Return the (X, Y) coordinate for the center point of the cell that contains the specified text.  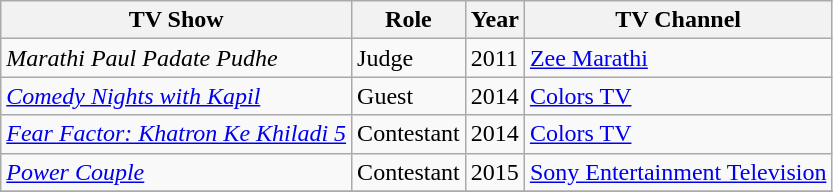
TV Show (176, 20)
Fear Factor: Khatron Ke Khiladi 5 (176, 134)
Guest (409, 96)
Zee Marathi (678, 58)
Judge (409, 58)
Comedy Nights with Kapil (176, 96)
Marathi Paul Padate Pudhe (176, 58)
Power Couple (176, 172)
2011 (494, 58)
TV Channel (678, 20)
Sony Entertainment Television (678, 172)
2015 (494, 172)
Role (409, 20)
Year (494, 20)
